Determine the (X, Y) coordinate at the center of the cell enclosing the given text.  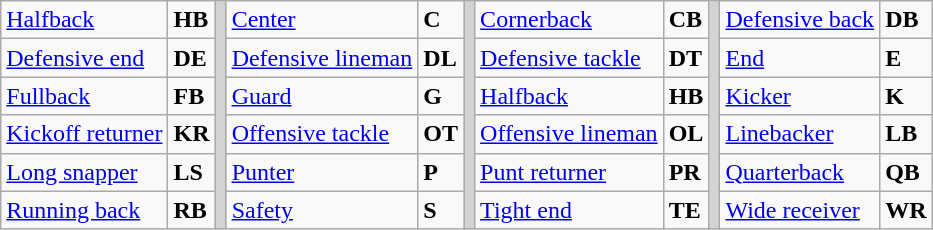
WR (906, 210)
Defensive lineman (322, 58)
Running back (84, 210)
LB (906, 134)
Tight end (570, 210)
Kickoff returner (84, 134)
RB (192, 210)
Safety (322, 210)
Wide receiver (800, 210)
Quarterback (800, 172)
OL (686, 134)
DB (906, 20)
Offensive lineman (570, 134)
Defensive tackle (570, 58)
Kicker (800, 96)
Cornerback (570, 20)
TE (686, 210)
C (441, 20)
DT (686, 58)
Defensive back (800, 20)
DL (441, 58)
Center (322, 20)
Punt returner (570, 172)
P (441, 172)
Long snapper (84, 172)
G (441, 96)
S (441, 210)
LS (192, 172)
FB (192, 96)
End (800, 58)
QB (906, 172)
CB (686, 20)
KR (192, 134)
Guard (322, 96)
Defensive end (84, 58)
Linebacker (800, 134)
DE (192, 58)
Offensive tackle (322, 134)
OT (441, 134)
K (906, 96)
PR (686, 172)
Fullback (84, 96)
Punter (322, 172)
E (906, 58)
